For the text-containing cell, return its midpoint in [x, y] coordinate format. 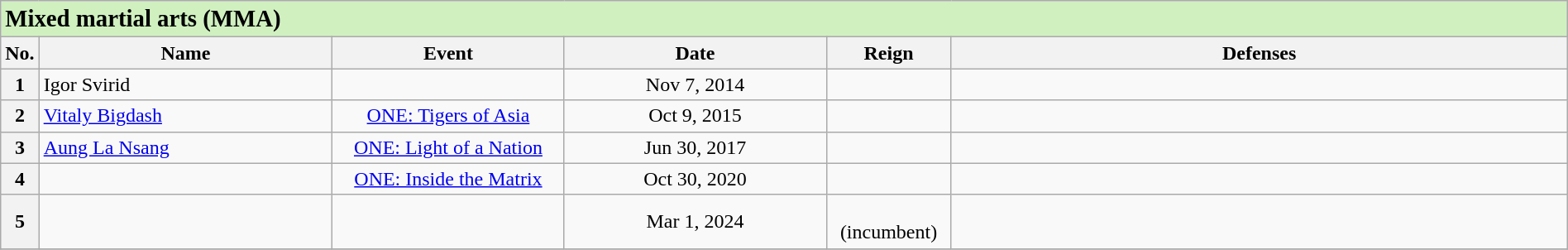
ONE: Tigers of Asia [448, 116]
1 [20, 84]
ONE: Light of a Nation [448, 147]
Nov 7, 2014 [695, 84]
3 [20, 147]
Igor Svirid [185, 84]
2 [20, 116]
No. [20, 53]
Aung La Nsang [185, 147]
Name [185, 53]
5 [20, 222]
Vitaly Bigdash [185, 116]
Oct 9, 2015 [695, 116]
(incumbent) [888, 222]
Jun 30, 2017 [695, 147]
Mixed martial arts (MMA) [784, 19]
Mar 1, 2024 [695, 222]
4 [20, 179]
Oct 30, 2020 [695, 179]
Event [448, 53]
ONE: Inside the Matrix [448, 179]
Defenses [1259, 53]
Date [695, 53]
Reign [888, 53]
